Identify which cell holds the provided text, then report its [X, Y] central coordinate. 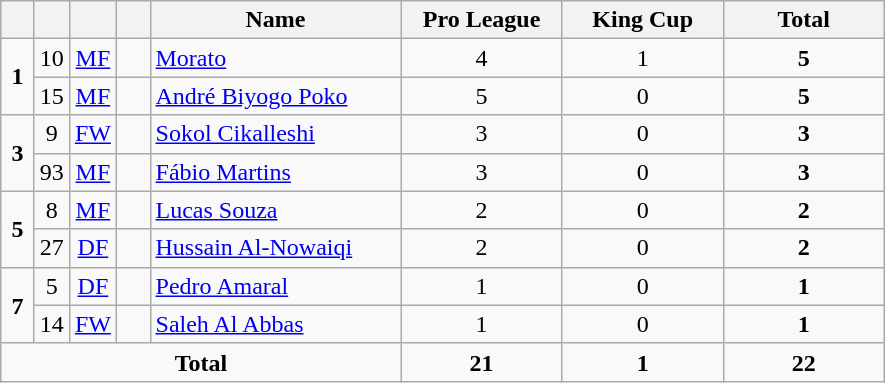
Sokol Cikalleshi [276, 134]
7 [18, 305]
Morato [276, 58]
Fábio Martins [276, 172]
4 [482, 58]
8 [52, 210]
27 [52, 248]
Name [276, 20]
22 [804, 362]
André Biyogo Poko [276, 96]
21 [482, 362]
10 [52, 58]
Saleh Al Abbas [276, 324]
Pro League [482, 20]
9 [52, 134]
14 [52, 324]
Hussain Al-Nowaiqi [276, 248]
93 [52, 172]
Pedro Amaral [276, 286]
King Cup [642, 20]
15 [52, 96]
Lucas Souza [276, 210]
